Identify which cell holds the provided text, then report its (X, Y) central coordinate. 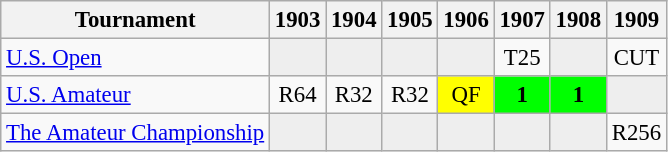
1903 (298, 20)
1909 (636, 20)
1906 (466, 20)
1904 (354, 20)
The Amateur Championship (136, 133)
CUT (636, 58)
1905 (410, 20)
T25 (522, 58)
QF (466, 95)
1908 (578, 20)
U.S. Open (136, 58)
U.S. Amateur (136, 95)
R64 (298, 95)
R256 (636, 133)
Tournament (136, 20)
1907 (522, 20)
